From the cell containing the given text, extract its center point as [X, Y] coordinate. 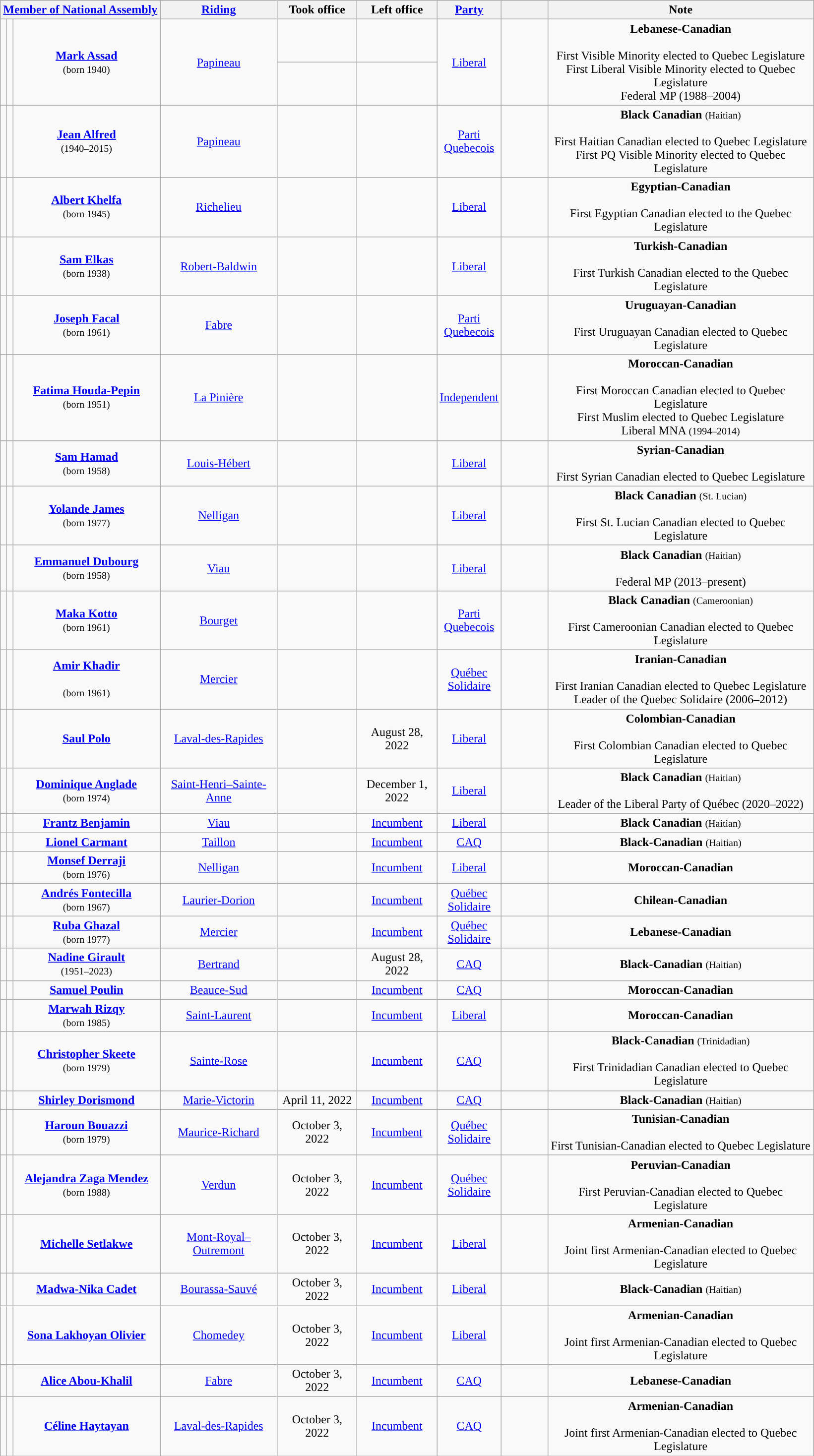
Marie-Victorin [219, 1100]
Chomedey [219, 1335]
Ruba Ghazal(born 1977) [86, 932]
Albert Khelfa(born 1945) [86, 207]
Saint-Henri–Sainte-Anne [219, 791]
Madwa-Nika Cadet [86, 1289]
Chilean-Canadian [681, 900]
Mark Assad(born 1940) [86, 62]
Samuel Poulin [86, 990]
Louis-Hébert [219, 463]
Michelle Setlakwe [86, 1244]
Alejandra Zaga Mendez(born 1988) [86, 1184]
Christopher Skeete(born 1979) [86, 1061]
Saul Polo [86, 739]
Black Canadian (Haitian)First Haitian Canadian elected to Quebec Legislature First PQ Visible Minority elected to Quebec Legislature [681, 141]
Bertrand [219, 964]
Riding [219, 10]
Left office [397, 10]
Uruguayan-CanadianFirst Uruguayan Canadian elected to Quebec Legislature [681, 325]
Saint-Laurent [219, 1016]
Mont-Royal–Outremont [219, 1244]
Marwah Rizqy(born 1985) [86, 1016]
Céline Haytayan [86, 1426]
Colombian-CanadianFirst Colombian Canadian elected to Quebec Legislature [681, 739]
Haroun Bouazzi(born 1979) [86, 1132]
Amir Khadir(born 1961) [86, 679]
Peruvian-CanadianFirst Peruvian-Canadian elected to Quebec Legislature [681, 1184]
Maka Kotto(born 1961) [86, 620]
Monsef Derraji(born 1976) [86, 868]
Laurier-Dorion [219, 900]
Alice Abou-Khalil [86, 1381]
Dominique Anglade(born 1974) [86, 791]
Black Canadian (St. Lucian)First St. Lucian Canadian elected to Quebec Legislature [681, 516]
Robert-Baldwin [219, 266]
Verdun [219, 1184]
Independent [469, 398]
Emmanuel Dubourg(born 1958) [86, 568]
Richelieu [219, 207]
April 11, 2022 [317, 1100]
Took office [317, 10]
Bourget [219, 620]
Black-Canadian (Trinidadian)First Trinidadian Canadian elected to Quebec Legislature [681, 1061]
Sam Hamad(born 1958) [86, 463]
Yolande James(born 1977) [86, 516]
Shirley Dorismond [86, 1100]
Jean Alfred(1940–2015) [86, 141]
Nadine Girault(1951–2023) [86, 964]
Beauce-Sud [219, 990]
La Pinière [219, 398]
Black Canadian (Haitian)Federal MP (2013–present) [681, 568]
Bourassa-Sauvé [219, 1289]
Syrian-CanadianFirst Syrian Canadian elected to Quebec Legislature [681, 463]
Iranian-CanadianFirst Iranian Canadian elected to Quebec Legislature Leader of the Quebec Solidaire (2006–2012) [681, 679]
Joseph Facal(born 1961) [86, 325]
Taillon [219, 842]
Tunisian-CanadianFirst Tunisian-Canadian elected to Quebec Legislature [681, 1132]
Black Canadian (Haitian) Leader of the Liberal Party of Québec (2020–2022) [681, 791]
Member of National Assembly [80, 10]
Turkish-CanadianFirst Turkish Canadian elected to the Quebec Legislature [681, 266]
Maurice-Richard [219, 1132]
Fatima Houda-Pepin(born 1951) [86, 398]
Sam Elkas(born 1938) [86, 266]
Lionel Carmant [86, 842]
December 1, 2022 [397, 791]
Sainte-Rose [219, 1061]
Note [681, 10]
Black Canadian (Cameroonian)First Cameroonian Canadian elected to Quebec Legislature [681, 620]
Black Canadian (Haitian) [681, 823]
Party [469, 10]
Moroccan-CanadianFirst Moroccan Canadian elected to Quebec Legislature First Muslim elected to Quebec Legislature Liberal MNA (1994–2014) [681, 398]
Andrés Fontecilla(born 1967) [86, 900]
Egyptian-CanadianFirst Egyptian Canadian elected to the Quebec Legislature [681, 207]
Frantz Benjamin [86, 823]
Sona Lakhoyan Olivier [86, 1335]
